For the text-containing cell, return its midpoint in (X, Y) coordinate format. 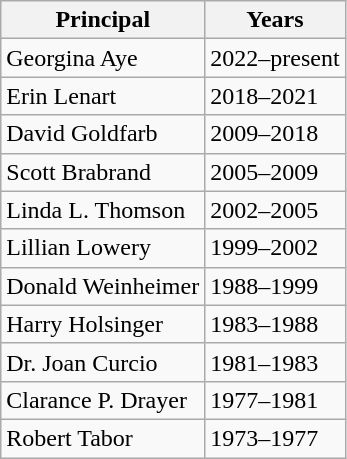
1983–1988 (275, 324)
Georgina Aye (103, 58)
2002–2005 (275, 210)
1988–1999 (275, 286)
Scott Brabrand (103, 172)
2009–2018 (275, 134)
2005–2009 (275, 172)
2022–present (275, 58)
Erin Lenart (103, 96)
Lillian Lowery (103, 248)
Principal (103, 20)
Clarance P. Drayer (103, 400)
Donald Weinheimer (103, 286)
David Goldfarb (103, 134)
2018–2021 (275, 96)
Robert Tabor (103, 438)
1973–1977 (275, 438)
Years (275, 20)
1977–1981 (275, 400)
Harry Holsinger (103, 324)
1981–1983 (275, 362)
1999–2002 (275, 248)
Linda L. Thomson (103, 210)
Dr. Joan Curcio (103, 362)
